Identify which cell holds the provided text, then report its [x, y] central coordinate. 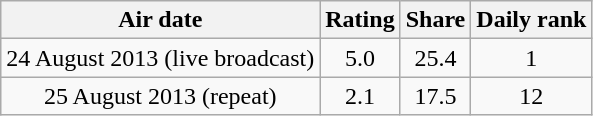
17.5 [436, 96]
Share [436, 20]
2.1 [360, 96]
Rating [360, 20]
24 August 2013 (live broadcast) [160, 58]
1 [532, 58]
5.0 [360, 58]
25.4 [436, 58]
12 [532, 96]
25 August 2013 (repeat) [160, 96]
Air date [160, 20]
Daily rank [532, 20]
